From the cell containing the given text, extract its center point as [x, y] coordinate. 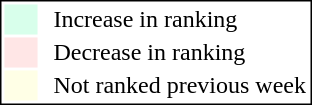
Increase in ranking [180, 19]
Decrease in ranking [180, 53]
Not ranked previous week [180, 85]
